Determine the (X, Y) coordinate at the center of the cell enclosing the given text.  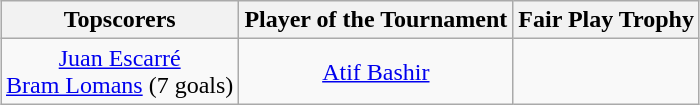
Topscorers (119, 20)
Fair Play Trophy (606, 20)
Player of the Tournament (376, 20)
Juan Escarré Bram Lomans (7 goals) (119, 72)
Atif Bashir (376, 72)
